Return the [x, y] coordinate for the center point of the cell that contains the specified text.  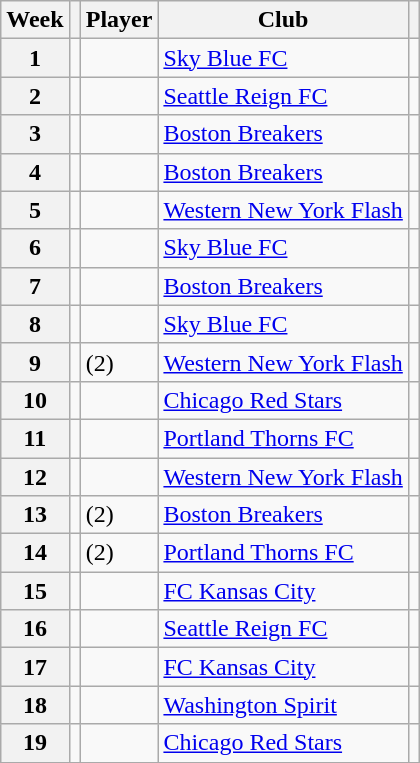
9 [35, 362]
14 [35, 553]
3 [35, 134]
17 [35, 667]
5 [35, 210]
7 [35, 286]
8 [35, 324]
Club [283, 20]
15 [35, 591]
19 [35, 743]
13 [35, 515]
Week [35, 20]
18 [35, 705]
6 [35, 248]
2 [35, 96]
16 [35, 629]
10 [35, 400]
Player [119, 20]
4 [35, 172]
1 [35, 58]
Washington Spirit [283, 705]
12 [35, 477]
11 [35, 438]
